For the text-containing cell, return its midpoint in [x, y] coordinate format. 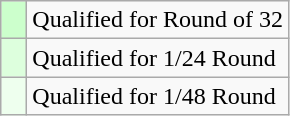
Qualified for Round of 32 [158, 20]
Qualified for 1/48 Round [158, 96]
Qualified for 1/24 Round [158, 58]
